Determine the (x, y) coordinate at the center of the cell enclosing the given text.  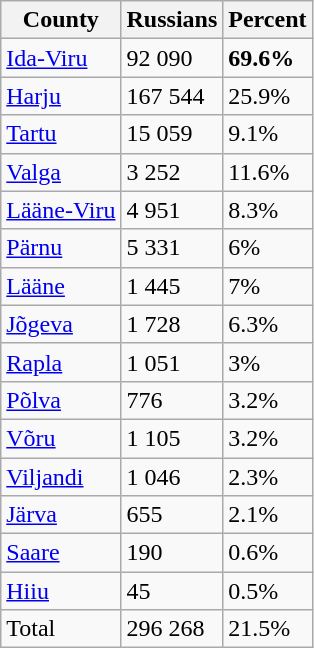
7% (268, 286)
5 331 (172, 248)
1 728 (172, 324)
6% (268, 248)
Saare (61, 553)
8.3% (268, 210)
0.5% (268, 591)
167 544 (172, 96)
County (61, 20)
Viljandi (61, 477)
9.1% (268, 134)
1 105 (172, 438)
Rapla (61, 362)
Valga (61, 172)
45 (172, 591)
21.5% (268, 629)
Total (61, 629)
15 059 (172, 134)
Ida-Viru (61, 58)
1 445 (172, 286)
Jõgeva (61, 324)
Harju (61, 96)
Pärnu (61, 248)
1 046 (172, 477)
Hiiu (61, 591)
655 (172, 515)
190 (172, 553)
776 (172, 400)
Tartu (61, 134)
69.6% (268, 58)
25.9% (268, 96)
92 090 (172, 58)
4 951 (172, 210)
Põlva (61, 400)
3% (268, 362)
Lääne (61, 286)
0.6% (268, 553)
296 268 (172, 629)
Järva (61, 515)
11.6% (268, 172)
Lääne-Viru (61, 210)
2.3% (268, 477)
Russians (172, 20)
3 252 (172, 172)
Võru (61, 438)
1 051 (172, 362)
Percent (268, 20)
2.1% (268, 515)
6.3% (268, 324)
